Extract the (X, Y) coordinate from the center of the cell holding the provided text.  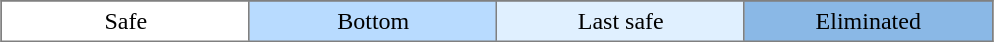
Safe (126, 21)
Last safe (621, 21)
Eliminated (868, 21)
Bottom (373, 21)
